From the cell containing the given text, extract its center point as [x, y] coordinate. 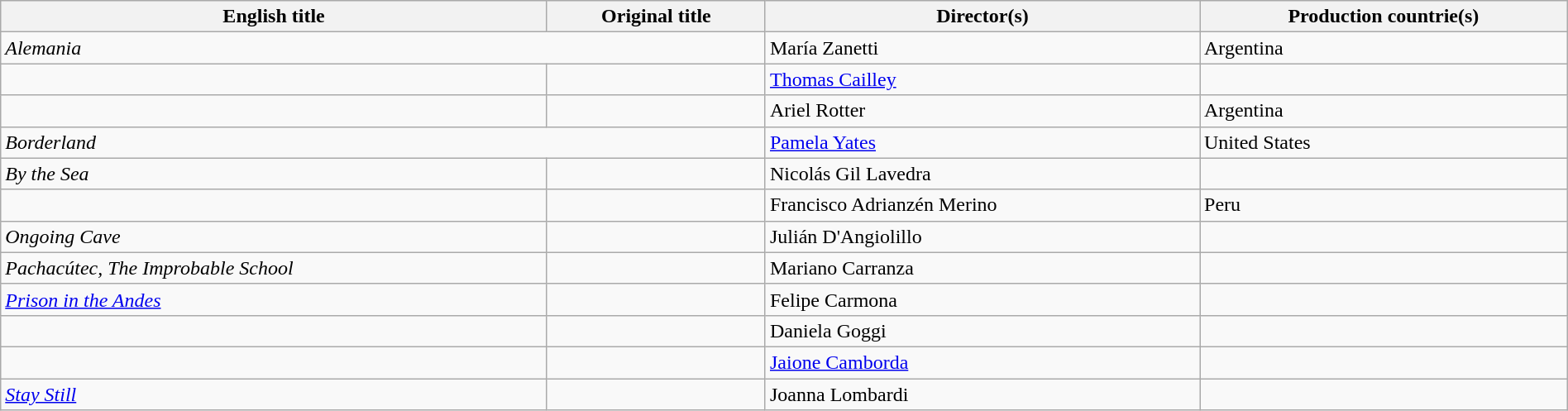
Borderland [384, 142]
Jaione Camborda [982, 362]
María Zanetti [982, 48]
Julián D'Angiolillo [982, 237]
Joanna Lombardi [982, 394]
Production countrie(s) [1383, 17]
Pamela Yates [982, 142]
Prison in the Andes [275, 299]
Daniela Goggi [982, 331]
Alemania [384, 48]
By the Sea [275, 174]
English title [275, 17]
United States [1383, 142]
Thomas Cailley [982, 79]
Francisco Adrianzén Merino [982, 205]
Ariel Rotter [982, 111]
Felipe Carmona [982, 299]
Ongoing Cave [275, 237]
Mariano Carranza [982, 268]
Peru [1383, 205]
Original title [656, 17]
Pachacútec, The Improbable School [275, 268]
Nicolás Gil Lavedra [982, 174]
Stay Still [275, 394]
Director(s) [982, 17]
